From the cell containing the given text, extract its center point as (X, Y) coordinate. 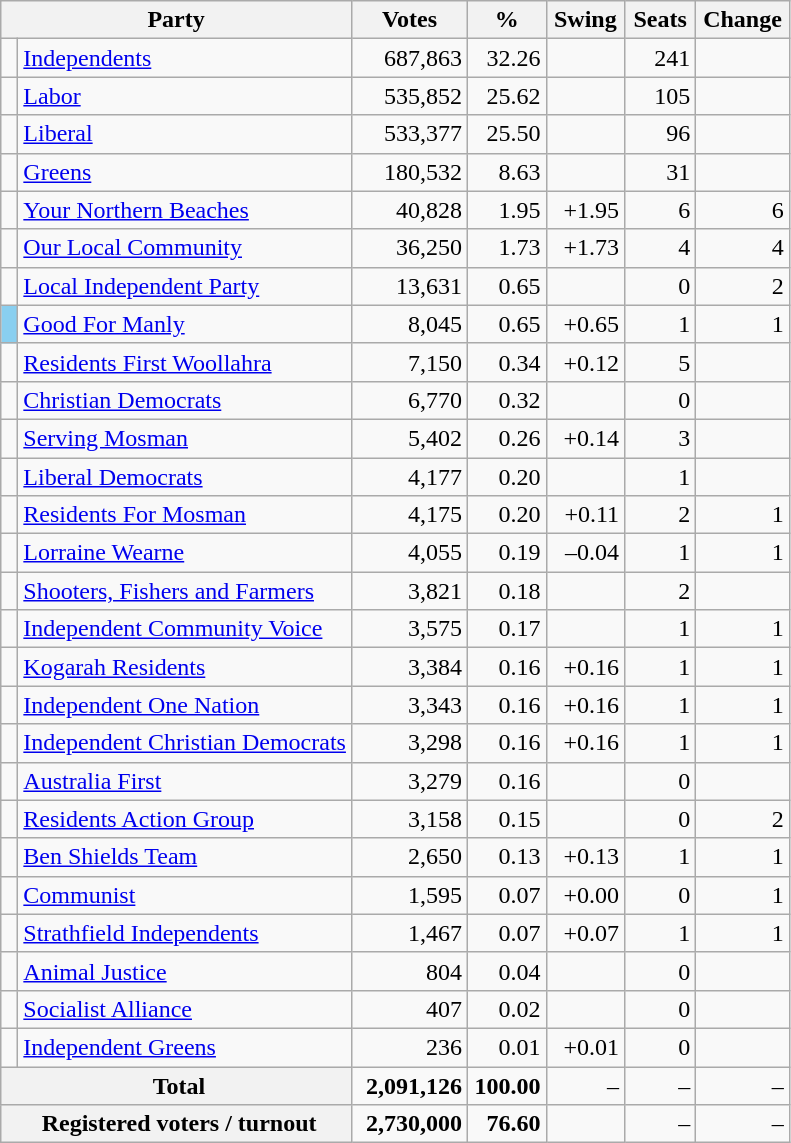
31 (660, 172)
241 (660, 58)
Greens (185, 172)
Change (743, 20)
Your Northern Beaches (185, 210)
+0.65 (586, 324)
Independent Greens (185, 1047)
Liberal (185, 134)
3,384 (409, 667)
36,250 (409, 248)
+0.00 (586, 895)
25.50 (508, 134)
2,650 (409, 857)
Socialist Alliance (185, 1009)
13,631 (409, 286)
Australia First (185, 781)
0.13 (508, 857)
–0.04 (586, 553)
0.26 (508, 438)
1,595 (409, 895)
4,175 (409, 515)
0.15 (508, 819)
Our Local Community (185, 248)
Seats (660, 20)
Shooters, Fishers and Farmers (185, 591)
Lorraine Wearne (185, 553)
96 (660, 134)
Kogarah Residents (185, 667)
7,150 (409, 362)
407 (409, 1009)
8,045 (409, 324)
0.32 (508, 400)
4,055 (409, 553)
533,377 (409, 134)
3,298 (409, 743)
3,575 (409, 629)
1.95 (508, 210)
+0.14 (586, 438)
+0.07 (586, 933)
40,828 (409, 210)
+0.01 (586, 1047)
Liberal Democrats (185, 477)
105 (660, 96)
Strathfield Independents (185, 933)
Residents Action Group (185, 819)
Animal Justice (185, 971)
8.63 (508, 172)
0.04 (508, 971)
1,467 (409, 933)
687,863 (409, 58)
+0.12 (586, 362)
0.01 (508, 1047)
100.00 (508, 1085)
Swing (586, 20)
Votes (409, 20)
5,402 (409, 438)
2,730,000 (409, 1124)
3,279 (409, 781)
1.73 (508, 248)
180,532 (409, 172)
3,343 (409, 705)
Residents First Woollahra (185, 362)
+0.11 (586, 515)
Party (176, 20)
% (508, 20)
Communist (185, 895)
Total (176, 1085)
5 (660, 362)
535,852 (409, 96)
3,821 (409, 591)
Local Independent Party (185, 286)
76.60 (508, 1124)
Residents For Mosman (185, 515)
Good For Manly (185, 324)
2,091,126 (409, 1085)
Ben Shields Team (185, 857)
Christian Democrats (185, 400)
0.17 (508, 629)
25.62 (508, 96)
3 (660, 438)
Independent Christian Democrats (185, 743)
0.34 (508, 362)
+0.13 (586, 857)
3,158 (409, 819)
Serving Mosman (185, 438)
0.18 (508, 591)
6,770 (409, 400)
Independents (185, 58)
+1.95 (586, 210)
0.02 (508, 1009)
Independent Community Voice (185, 629)
Independent One Nation (185, 705)
804 (409, 971)
Labor (185, 96)
236 (409, 1047)
32.26 (508, 58)
Registered voters / turnout (176, 1124)
0.19 (508, 553)
+1.73 (586, 248)
4,177 (409, 477)
